Pinpoint the cell where the given text exists, returning its [X, Y] midpoint coordinate. 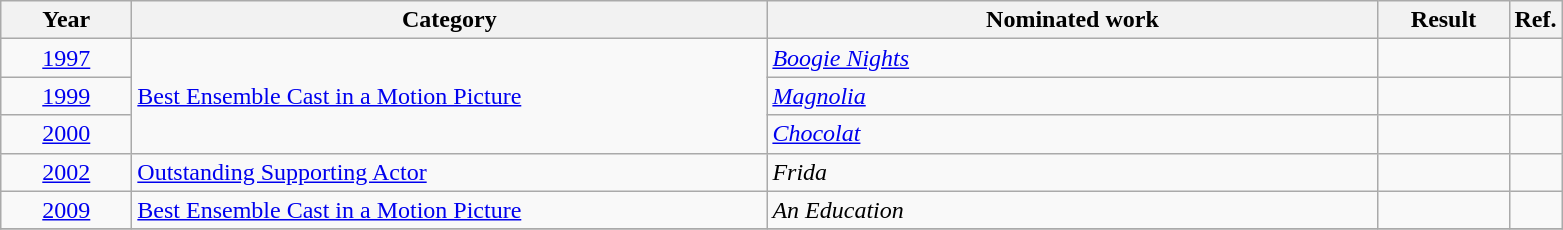
1999 [66, 96]
2009 [66, 210]
Frida [1072, 172]
2002 [66, 172]
An Education [1072, 210]
Category [450, 20]
2000 [66, 134]
Ref. [1536, 20]
Chocolat [1072, 134]
Year [66, 20]
Outstanding Supporting Actor [450, 172]
Result [1444, 20]
Magnolia [1072, 96]
Nominated work [1072, 20]
Boogie Nights [1072, 58]
1997 [66, 58]
